Search for the cell housing the specified text and yield its [X, Y] center coordinate. 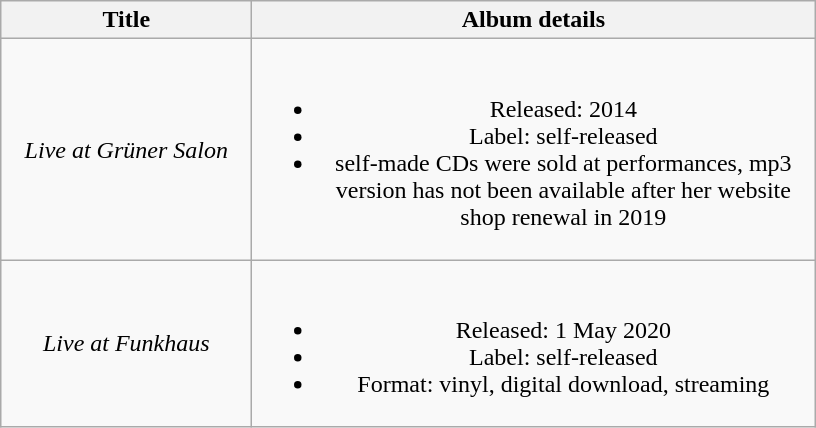
Released: 2014Label: self-releasedself-made CDs were sold at performances, mp3 version has not been available after her website shop renewal in 2019 [534, 150]
Album details [534, 20]
Released: 1 May 2020Label: self-releasedFormat: vinyl, digital download, streaming [534, 344]
Live at Grüner Salon [126, 150]
Live at Funkhaus [126, 344]
Title [126, 20]
